Find where the given text appears and provide that cell's center as [X, Y] coordinate. 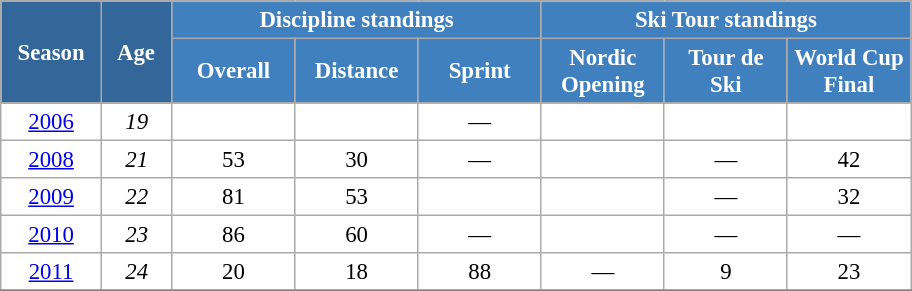
Sprint [480, 72]
2009 [52, 197]
81 [234, 197]
Tour deSki [726, 72]
2010 [52, 235]
23 [136, 235]
Ski Tour standings [726, 20]
Season [52, 52]
86 [234, 235]
32 [848, 197]
21 [136, 160]
2006 [52, 122]
Distance [356, 72]
60 [356, 235]
Overall [234, 72]
Age [136, 52]
42 [848, 160]
World CupFinal [848, 72]
22 [136, 197]
30 [356, 160]
19 [136, 122]
Discipline standings [356, 20]
NordicOpening [602, 72]
2008 [52, 160]
